Output the (x, y) coordinate of the center of the cell containing the given text.  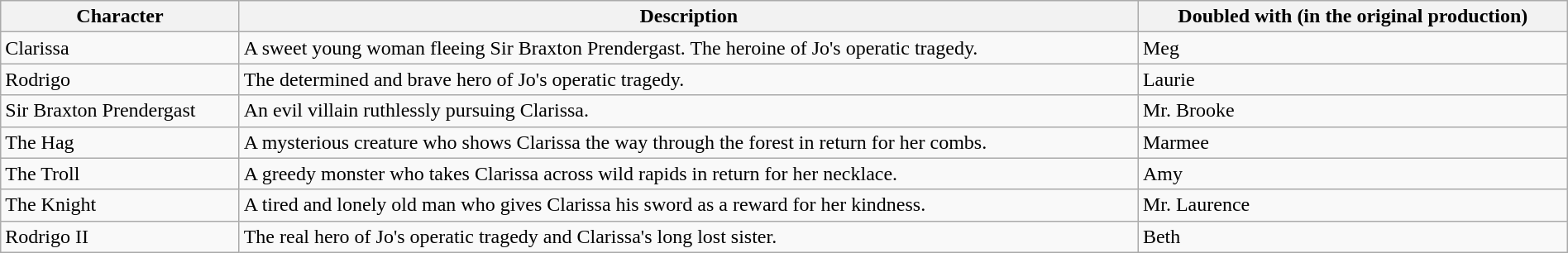
A mysterious creature who shows Clarissa the way through the forest in return for her combs. (688, 142)
Clarissa (120, 48)
An evil villain ruthlessly pursuing Clarissa. (688, 111)
Description (688, 17)
Rodrigo (120, 79)
A sweet young woman fleeing Sir Braxton Prendergast. The heroine of Jo's operatic tragedy. (688, 48)
The Troll (120, 174)
Mr. Laurence (1353, 205)
Doubled with (in the original production) (1353, 17)
The real hero of Jo's operatic tragedy and Clarissa's long lost sister. (688, 236)
The Hag (120, 142)
A greedy monster who takes Clarissa across wild rapids in return for her necklace. (688, 174)
The determined and brave hero of Jo's operatic tragedy. (688, 79)
Rodrigo II (120, 236)
Marmee (1353, 142)
A tired and lonely old man who gives Clarissa his sword as a reward for her kindness. (688, 205)
Meg (1353, 48)
The Knight (120, 205)
Beth (1353, 236)
Amy (1353, 174)
Sir Braxton Prendergast (120, 111)
Mr. Brooke (1353, 111)
Laurie (1353, 79)
Character (120, 17)
